Return (X, Y) of the center of cell containing provided text 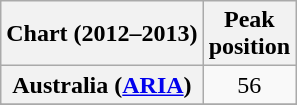
56 (249, 85)
Peakposition (249, 34)
Australia (ARIA) (102, 85)
Chart (2012–2013) (102, 34)
